Return (x, y) of the center of cell containing provided text 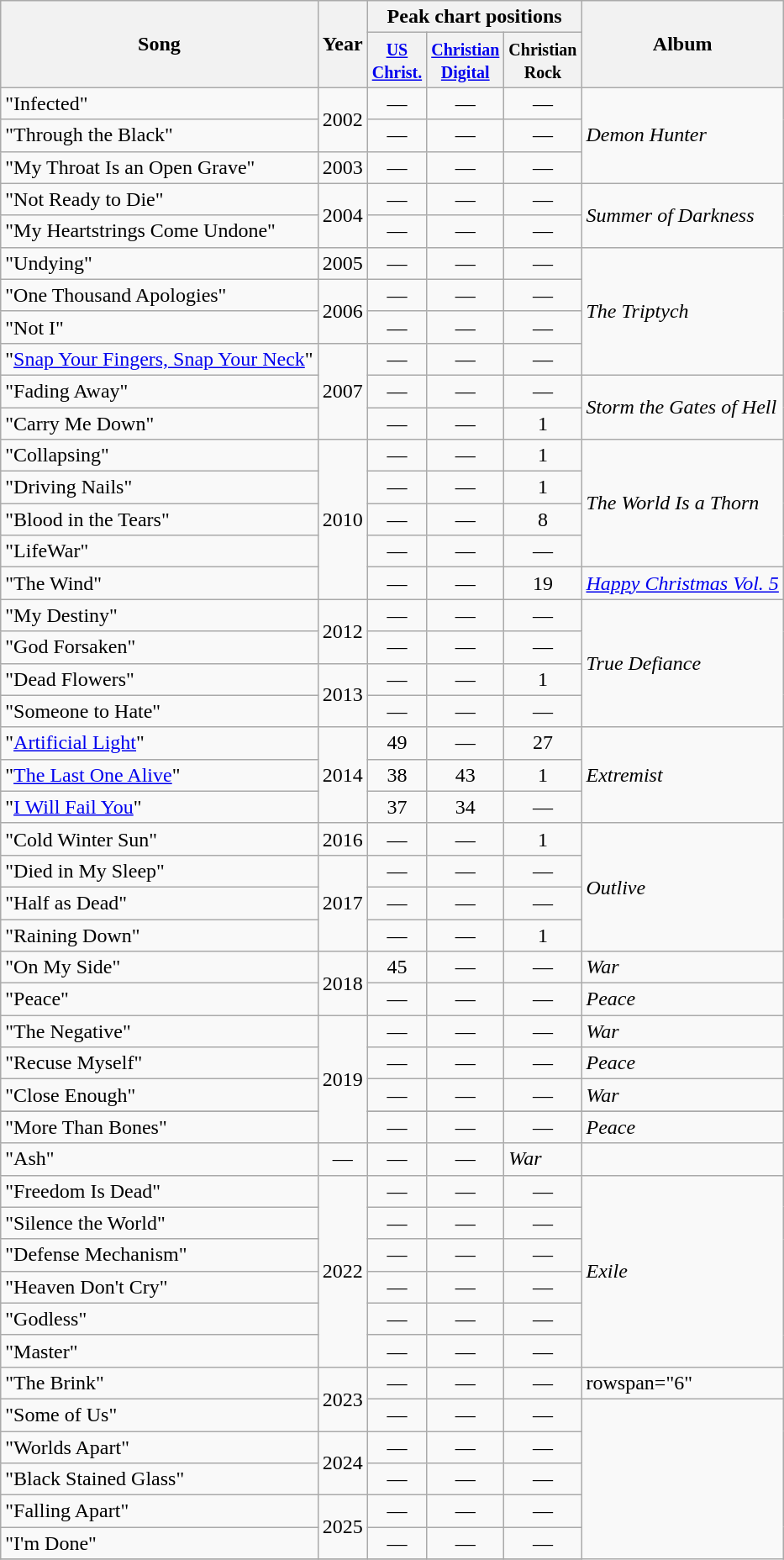
38 (397, 775)
2022 (343, 1271)
USChrist. (397, 61)
Album (682, 44)
"Fading Away" (160, 391)
Exile (682, 1271)
"Raining Down" (160, 935)
"Snap Your Fingers, Snap Your Neck" (160, 359)
"Infected" (160, 103)
"Died in My Sleep" (160, 871)
43 (466, 775)
"On My Side" (160, 967)
19 (543, 583)
"Artificial Light" (160, 743)
2017 (343, 903)
"Close Enough" (160, 1095)
2007 (343, 391)
"Ash" (160, 1159)
34 (466, 807)
37 (397, 807)
rowspan="6" (682, 1383)
"Undying" (160, 263)
"Worlds Apart" (160, 1447)
True Defiance (682, 663)
"The Brink" (160, 1383)
"Heaven Don't Cry" (160, 1287)
49 (397, 743)
"Silence the World" (160, 1223)
2005 (343, 263)
"The Last One Alive" (160, 775)
The Triptych (682, 311)
45 (397, 967)
"More Than Bones" (160, 1127)
2002 (343, 119)
"The Wind" (160, 583)
2003 (343, 167)
"Half as Dead" (160, 903)
"Cold Winter Sun" (160, 839)
2019 (343, 1079)
27 (543, 743)
2016 (343, 839)
2010 (343, 519)
"Not Ready to Die" (160, 199)
"Not I" (160, 327)
2006 (343, 311)
"I'm Done" (160, 1543)
"Through the Black" (160, 135)
"Master" (160, 1351)
Extremist (682, 775)
"The Negative" (160, 1031)
Demon Hunter (682, 135)
2013 (343, 695)
"Blood in the Tears" (160, 519)
Summer of Darkness (682, 215)
"Dead Flowers" (160, 679)
"Collapsing" (160, 456)
Song (160, 44)
"Recuse Myself" (160, 1063)
"Peace" (160, 999)
Outlive (682, 887)
2024 (343, 1462)
2012 (343, 631)
"My Heartstrings Come Undone" (160, 231)
"Godless" (160, 1319)
"My Destiny" (160, 615)
"Black Stained Glass" (160, 1479)
"Defense Mechanism" (160, 1255)
"Freedom Is Dead" (160, 1191)
The World Is a Thorn (682, 503)
"One Thousand Apologies" (160, 295)
"God Forsaken" (160, 647)
"Someone to Hate" (160, 711)
Christian Digital (466, 61)
"LifeWar" (160, 551)
"Falling Apart" (160, 1511)
2014 (343, 775)
2023 (343, 1399)
Happy Christmas Vol. 5 (682, 583)
"Some of Us" (160, 1415)
"Driving Nails" (160, 487)
2004 (343, 215)
Year (343, 44)
8 (543, 519)
Peak chart positions (474, 17)
Storm the Gates of Hell (682, 407)
"Carry Me Down" (160, 423)
"I Will Fail You" (160, 807)
ChristianRock (543, 61)
2018 (343, 983)
"My Throat Is an Open Grave" (160, 167)
2025 (343, 1527)
